Pinpoint the cell where the given text exists, returning its (x, y) midpoint coordinate. 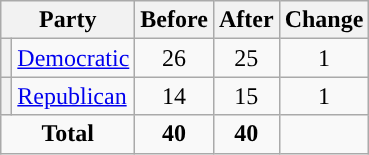
14 (174, 96)
Total (68, 134)
Change (324, 20)
Democratic (74, 58)
15 (246, 96)
26 (174, 58)
Republican (74, 96)
After (246, 20)
Party (68, 20)
Before (174, 20)
25 (246, 58)
